Search for the cell housing the specified text and yield its (X, Y) center coordinate. 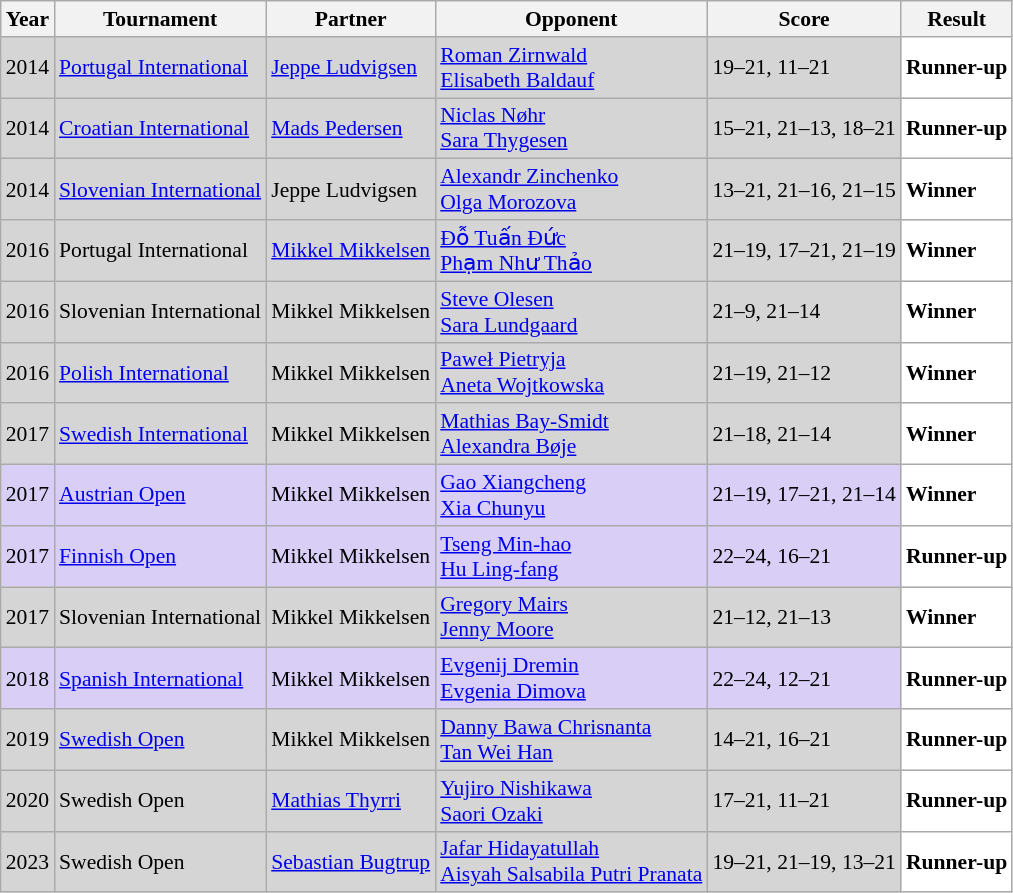
Jafar Hidayatullah Aisyah Salsabila Putri Pranata (571, 862)
Finnish Open (160, 556)
Mads Pedersen (350, 128)
Score (804, 19)
19–21, 21–19, 13–21 (804, 862)
Tseng Min-hao Hu Ling-fang (571, 556)
Niclas Nøhr Sara Thygesen (571, 128)
Đỗ Tuấn Đức Phạm Như Thảo (571, 250)
Evgenij Dremin Evgenia Dimova (571, 678)
Opponent (571, 19)
Croatian International (160, 128)
Gao Xiangcheng Xia Chunyu (571, 496)
Yujiro Nishikawa Saori Ozaki (571, 800)
Spanish International (160, 678)
15–21, 21–13, 18–21 (804, 128)
22–24, 16–21 (804, 556)
Partner (350, 19)
Paweł Pietryja Aneta Wojtkowska (571, 372)
Year (28, 19)
21–19, 17–21, 21–14 (804, 496)
Steve Olesen Sara Lundgaard (571, 312)
Alexandr Zinchenko Olga Morozova (571, 190)
Gregory Mairs Jenny Moore (571, 618)
2020 (28, 800)
Danny Bawa Chrisnanta Tan Wei Han (571, 740)
19–21, 11–21 (804, 68)
Sebastian Bugtrup (350, 862)
21–19, 17–21, 21–19 (804, 250)
21–9, 21–14 (804, 312)
21–12, 21–13 (804, 618)
Austrian Open (160, 496)
13–21, 21–16, 21–15 (804, 190)
Tournament (160, 19)
2023 (28, 862)
14–21, 16–21 (804, 740)
Mathias Thyrri (350, 800)
Polish International (160, 372)
21–18, 21–14 (804, 434)
22–24, 12–21 (804, 678)
Result (956, 19)
2019 (28, 740)
2018 (28, 678)
Swedish International (160, 434)
Roman Zirnwald Elisabeth Baldauf (571, 68)
Mathias Bay-Smidt Alexandra Bøje (571, 434)
21–19, 21–12 (804, 372)
17–21, 11–21 (804, 800)
